Extract the (x, y) coordinate from the center of the cell holding the provided text.  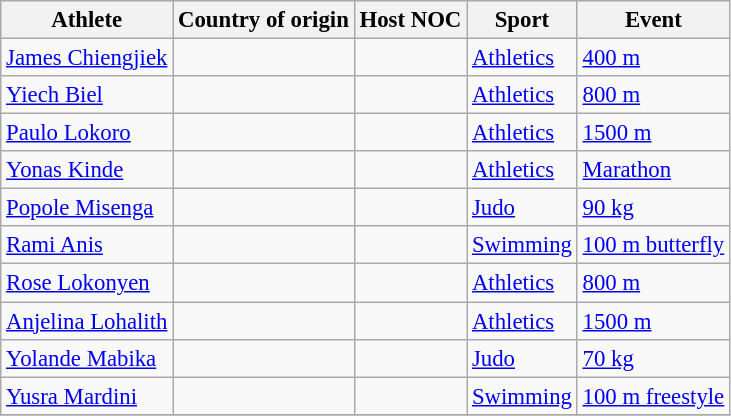
Marathon (653, 170)
Popole Misenga (87, 208)
James Chiengjiek (87, 58)
400 m (653, 58)
Yolande Mabika (87, 358)
100 m freestyle (653, 396)
Event (653, 20)
90 kg (653, 208)
Sport (522, 20)
Yonas Kinde (87, 170)
Host NOC (410, 20)
Anjelina Lohalith (87, 321)
Athlete (87, 20)
70 kg (653, 358)
Yiech Biel (87, 95)
Paulo Lokoro (87, 133)
Country of origin (264, 20)
Rose Lokonyen (87, 283)
100 m butterfly (653, 245)
Rami Anis (87, 245)
Yusra Mardini (87, 396)
